Determine the [X, Y] coordinate at the center of the cell enclosing the given text.  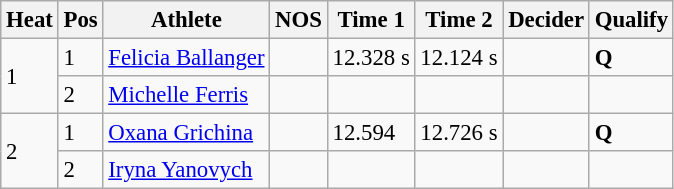
Time 2 [459, 20]
Felicia Ballanger [186, 58]
12.124 s [459, 58]
12.594 [371, 133]
Heat [30, 20]
Time 1 [371, 20]
Pos [80, 20]
Oxana Grichina [186, 133]
NOS [298, 20]
12.726 s [459, 133]
Qualify [631, 20]
Athlete [186, 20]
Decider [546, 20]
Iryna Yanovych [186, 170]
12.328 s [371, 58]
Michelle Ferris [186, 95]
